Pinpoint the cell where the given text exists, returning its (X, Y) midpoint coordinate. 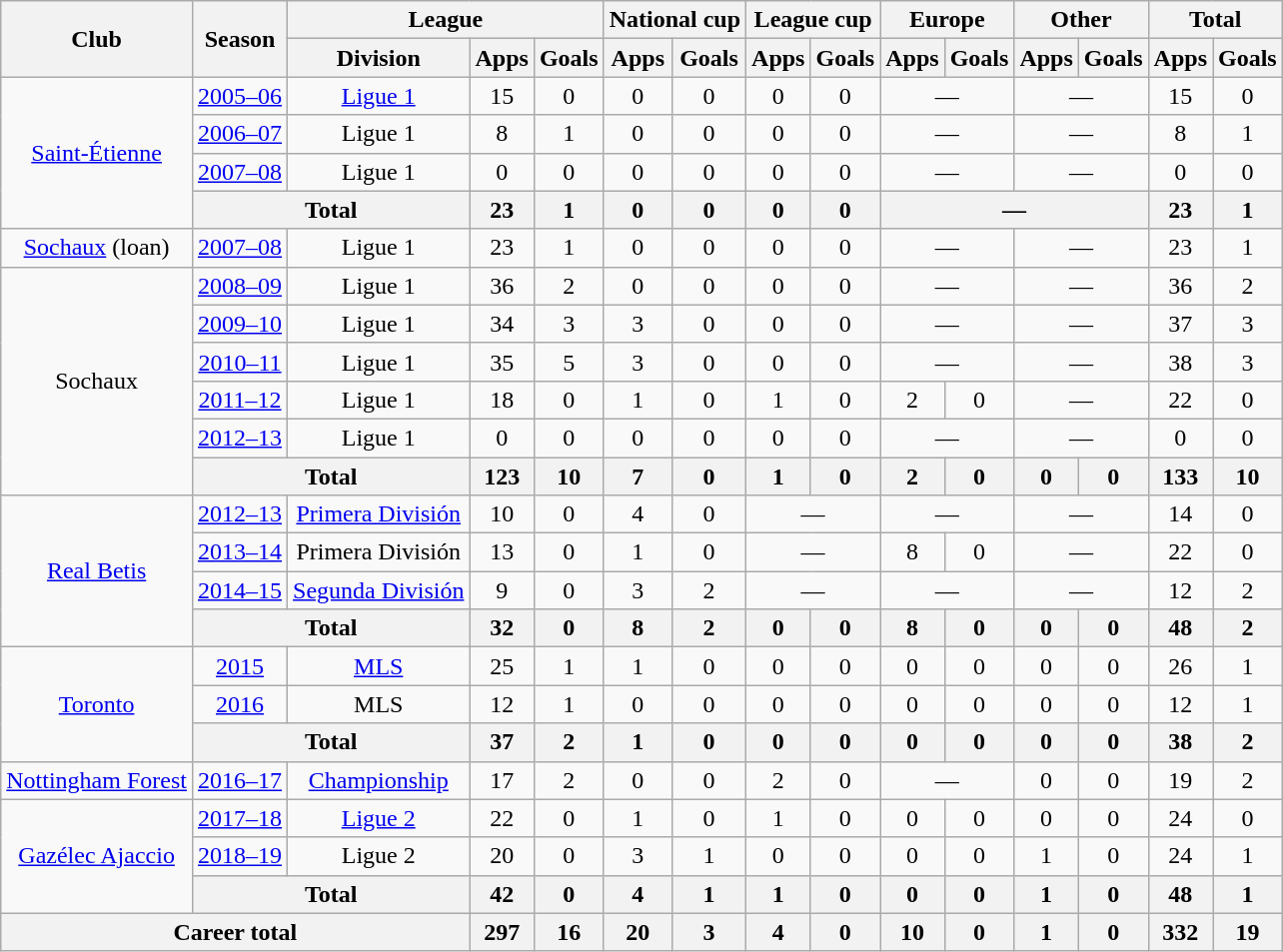
2017–18 (240, 818)
Segunda División (379, 590)
Career total (236, 932)
9 (502, 590)
Other (1081, 20)
2013–14 (240, 552)
2011–12 (240, 400)
2005–06 (240, 96)
Gazélec Ajaccio (97, 856)
Sochaux (97, 381)
2014–15 (240, 590)
332 (1180, 932)
42 (502, 894)
2016–17 (240, 780)
2015 (240, 666)
2016 (240, 704)
Saint-Étienne (97, 153)
25 (502, 666)
297 (502, 932)
Europe (947, 20)
2008–09 (240, 286)
2010–11 (240, 362)
18 (502, 400)
League (446, 20)
26 (1180, 666)
133 (1180, 476)
Season (240, 39)
2018–19 (240, 856)
34 (502, 324)
13 (502, 552)
17 (502, 780)
National cup (674, 20)
35 (502, 362)
League cup (813, 20)
2006–07 (240, 134)
Championship (379, 780)
Sochaux (loan) (97, 248)
Division (379, 58)
5 (569, 362)
Nottingham Forest (97, 780)
2009–10 (240, 324)
16 (569, 932)
14 (1180, 514)
Club (97, 39)
Toronto (97, 704)
123 (502, 476)
32 (502, 628)
Real Betis (97, 571)
7 (638, 476)
